Output the [x, y] coordinate of the center of the cell containing the given text.  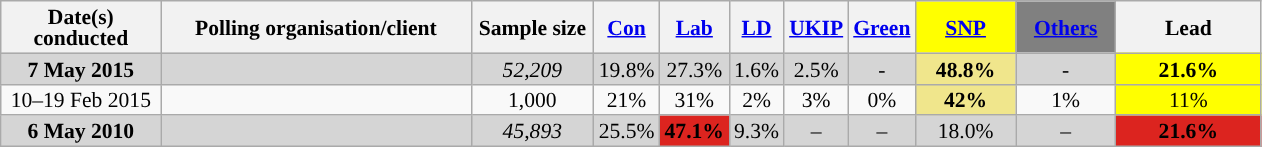
Others [1066, 27]
1,000 [532, 100]
Green [882, 27]
31% [694, 100]
52,209 [532, 68]
Date(s)conducted [81, 27]
2% [756, 100]
47.1% [694, 132]
Sample size [532, 27]
6 May 2010 [81, 132]
42% [965, 100]
3% [816, 100]
1.6% [756, 68]
1% [1066, 100]
Polling organisation/client [316, 27]
11% [1188, 100]
Lead [1188, 27]
10–19 Feb 2015 [81, 100]
Lab [694, 27]
Con [627, 27]
9.3% [756, 132]
0% [882, 100]
2.5% [816, 68]
18.0% [965, 132]
21% [627, 100]
LD [756, 27]
48.8% [965, 68]
25.5% [627, 132]
27.3% [694, 68]
45,893 [532, 132]
UKIP [816, 27]
SNP [965, 27]
19.8% [627, 68]
7 May 2015 [81, 68]
